Search for the cell housing the specified text and yield its (x, y) center coordinate. 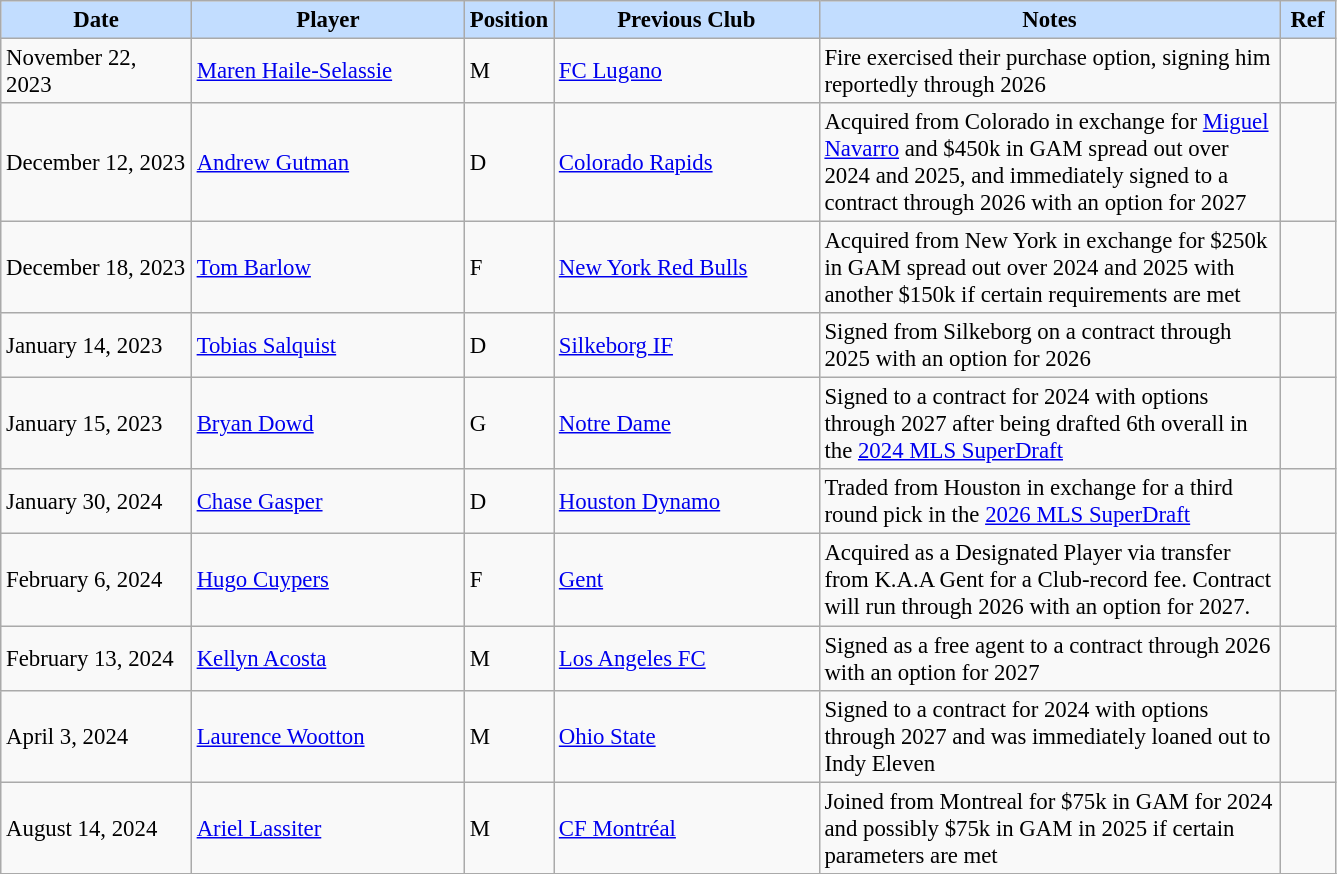
CF Montréal (687, 828)
Signed as a free agent to a contract through 2026 with an option for 2027 (1050, 658)
Fire exercised their purchase option, signing him reportedly through 2026 (1050, 72)
February 6, 2024 (96, 580)
Traded from Houston in exchange for a third round pick in the 2026 MLS SuperDraft (1050, 502)
August 14, 2024 (96, 828)
January 14, 2023 (96, 346)
Colorado Rapids (687, 162)
Silkeborg IF (687, 346)
Signed from Silkeborg on a contract through 2025 with an option for 2026 (1050, 346)
November 22, 2023 (96, 72)
December 12, 2023 (96, 162)
Los Angeles FC (687, 658)
Maren Haile-Selassie (328, 72)
Signed to a contract for 2024 with options through 2027 after being drafted 6th overall in the 2024 MLS SuperDraft (1050, 424)
Player (328, 20)
Chase Gasper (328, 502)
January 30, 2024 (96, 502)
February 13, 2024 (96, 658)
Acquired as a Designated Player via transfer from K.A.A Gent for a Club-record fee. Contract will run through 2026 with an option for 2027. (1050, 580)
Joined from Montreal for $75k in GAM for 2024 and possibly $75k in GAM in 2025 if certain parameters are met (1050, 828)
Date (96, 20)
Ariel Lassiter (328, 828)
Ohio State (687, 736)
Notre Dame (687, 424)
FC Lugano (687, 72)
December 18, 2023 (96, 268)
Tom Barlow (328, 268)
Bryan Dowd (328, 424)
Houston Dynamo (687, 502)
Signed to a contract for 2024 with options through 2027 and was immediately loaned out to Indy Eleven (1050, 736)
Hugo Cuypers (328, 580)
Acquired from New York in exchange for $250k in GAM spread out over 2024 and 2025 with another $150k if certain requirements are met (1050, 268)
Notes (1050, 20)
New York Red Bulls (687, 268)
Andrew Gutman (328, 162)
Gent (687, 580)
Ref (1308, 20)
Tobias Salquist (328, 346)
January 15, 2023 (96, 424)
Laurence Wootton (328, 736)
G (508, 424)
Kellyn Acosta (328, 658)
Position (508, 20)
Previous Club (687, 20)
April 3, 2024 (96, 736)
